Identify which cell holds the provided text, then report its (x, y) central coordinate. 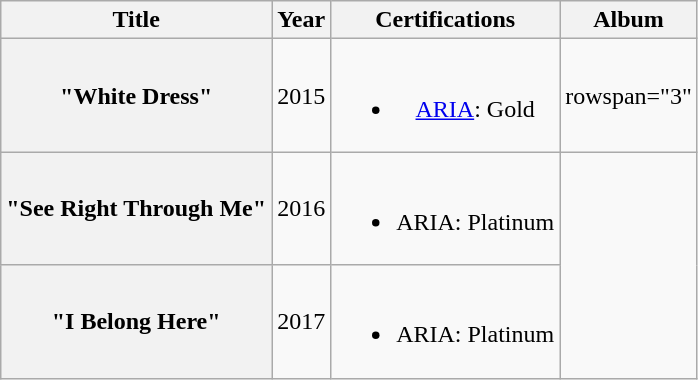
2016 (302, 208)
2017 (302, 322)
ARIA: Gold (446, 96)
Title (136, 20)
2015 (302, 96)
"See Right Through Me" (136, 208)
"White Dress" (136, 96)
Certifications (446, 20)
Album (629, 20)
"I Belong Here" (136, 322)
rowspan="3" (629, 96)
Year (302, 20)
